Find where the given text appears and provide that cell's center as [X, Y] coordinate. 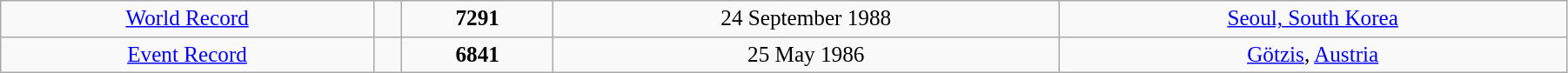
Seoul, South Korea [1313, 19]
World Record [188, 19]
Event Record [188, 55]
24 September 1988 [806, 19]
25 May 1986 [806, 55]
7291 [478, 19]
6841 [478, 55]
Götzis, Austria [1313, 55]
